Find where the given text appears and provide that cell's center as [X, Y] coordinate. 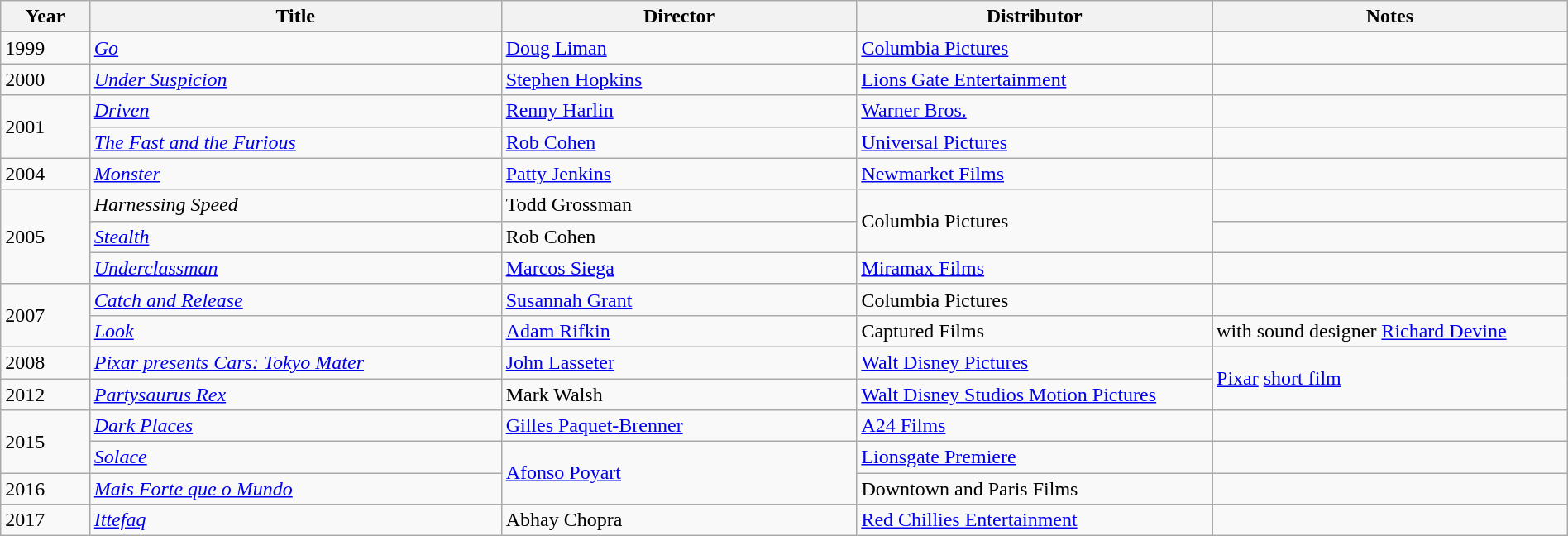
Walt Disney Studios Motion Pictures [1035, 395]
Dark Places [295, 426]
Universal Pictures [1035, 142]
2008 [45, 362]
Under Suspicion [295, 79]
Downtown and Paris Films [1035, 489]
Todd Grossman [679, 205]
Doug Liman [679, 48]
Mais Forte que o Mundo [295, 489]
Look [295, 331]
Renny Harlin [679, 111]
2001 [45, 127]
Warner Bros. [1035, 111]
Ittefaq [295, 520]
Title [295, 17]
Distributor [1035, 17]
Harnessing Speed [295, 205]
Catch and Release [295, 299]
Pixar presents Cars: Tokyo Mater [295, 362]
A24 Films [1035, 426]
Abhay Chopra [679, 520]
Adam Rifkin [679, 331]
Stealth [295, 237]
Monster [295, 174]
Pixar short film [1390, 378]
Lionsgate Premiere [1035, 457]
Notes [1390, 17]
2015 [45, 442]
The Fast and the Furious [295, 142]
2004 [45, 174]
Gilles Paquet-Brenner [679, 426]
Captured Films [1035, 331]
2000 [45, 79]
Stephen Hopkins [679, 79]
Newmarket Films [1035, 174]
Walt Disney Pictures [1035, 362]
Miramax Films [1035, 268]
Mark Walsh [679, 395]
Lions Gate Entertainment [1035, 79]
Marcos Siega [679, 268]
Susannah Grant [679, 299]
Director [679, 17]
Go [295, 48]
2017 [45, 520]
Partysaurus Rex [295, 395]
2016 [45, 489]
2005 [45, 237]
Year [45, 17]
2012 [45, 395]
John Lasseter [679, 362]
2007 [45, 315]
Patty Jenkins [679, 174]
1999 [45, 48]
Red Chillies Entertainment [1035, 520]
with sound designer Richard Devine [1390, 331]
Afonso Poyart [679, 473]
Solace [295, 457]
Underclassman [295, 268]
Driven [295, 111]
